Determine the (X, Y) coordinate at the center of the cell enclosing the given text.  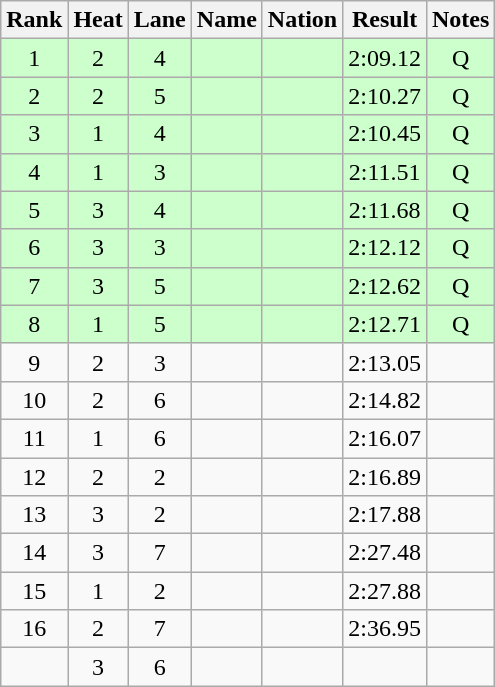
Notes (460, 20)
2:12.12 (385, 248)
2:27.48 (385, 553)
2:11.51 (385, 172)
12 (34, 477)
2:10.27 (385, 96)
2:11.68 (385, 210)
Result (385, 20)
15 (34, 591)
10 (34, 400)
2:10.45 (385, 134)
11 (34, 438)
Rank (34, 20)
2:14.82 (385, 400)
2:12.62 (385, 286)
2:12.71 (385, 324)
2:13.05 (385, 362)
13 (34, 515)
2:27.88 (385, 591)
2:36.95 (385, 629)
Heat (98, 20)
Name (226, 20)
2:09.12 (385, 58)
2:16.07 (385, 438)
8 (34, 324)
2:17.88 (385, 515)
9 (34, 362)
Nation (302, 20)
2:16.89 (385, 477)
14 (34, 553)
Lane (160, 20)
16 (34, 629)
